Detect which cell encompasses the target text, then output its (x, y) center coordinate. 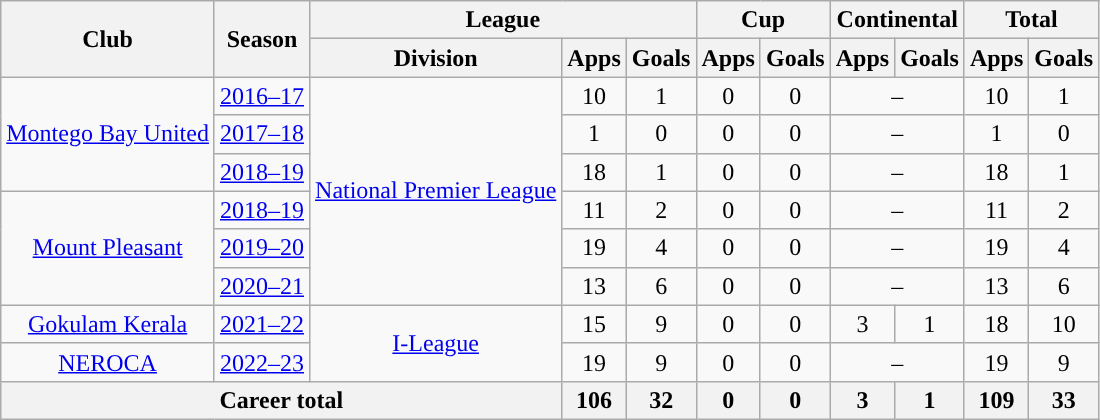
32 (661, 400)
Continental (897, 20)
League (503, 20)
Career total (282, 400)
2021–22 (262, 324)
Cup (763, 20)
Total (1031, 20)
Montego Bay United (108, 134)
2020–21 (262, 286)
Club (108, 39)
33 (1064, 400)
109 (996, 400)
2019–20 (262, 248)
2016–17 (262, 96)
106 (594, 400)
2022–23 (262, 362)
Gokulam Kerala (108, 324)
Division (436, 58)
2017–18 (262, 134)
National Premier League (436, 191)
NEROCA (108, 362)
I-League (436, 343)
Mount Pleasant (108, 248)
Season (262, 39)
15 (594, 324)
